Detect which cell encompasses the target text, then output its (x, y) center coordinate. 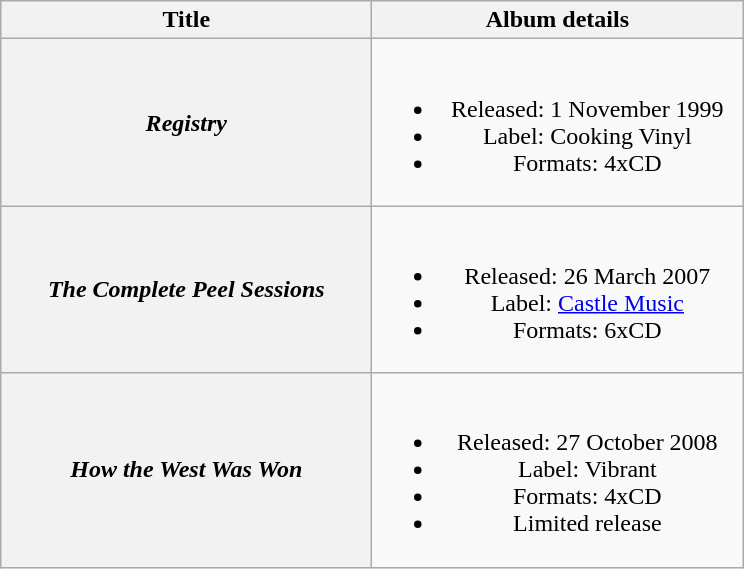
Title (186, 20)
Released: 26 March 2007Label: Castle MusicFormats: 6xCD (558, 290)
Registry (186, 122)
Released: 27 October 2008Label: VibrantFormats: 4xCDLimited release (558, 470)
How the West Was Won (186, 470)
The Complete Peel Sessions (186, 290)
Album details (558, 20)
Released: 1 November 1999Label: Cooking VinylFormats: 4xCD (558, 122)
